Locate the cell with the specified text and output its (X, Y) center coordinate. 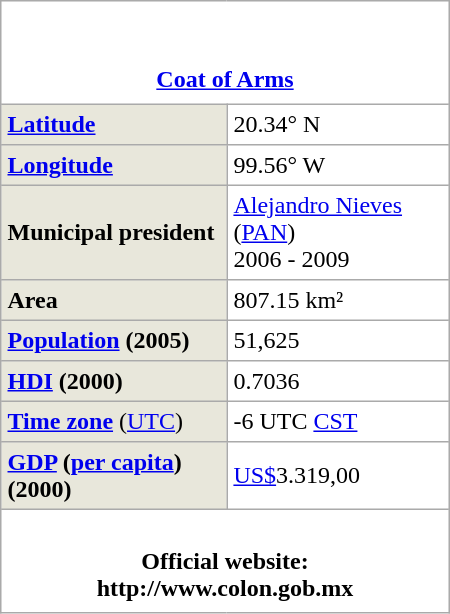
-6 UTC CST (338, 421)
Population (2005) (114, 340)
GDP (per capita) (2000) (114, 476)
Municipal president (114, 232)
Time zone (UTC) (114, 421)
20.34° N (338, 124)
Longitude (114, 165)
807.15 km² (338, 300)
51,625 (338, 340)
99.56° W (338, 165)
0.7036 (338, 381)
Alejandro Nieves (PAN)2006 - 2009 (338, 232)
Latitude (114, 124)
Area (114, 300)
US$3.319,00 (338, 476)
HDI (2000) (114, 381)
